Scan for the cell matching the given text and deliver its (x, y) coordinate at center. 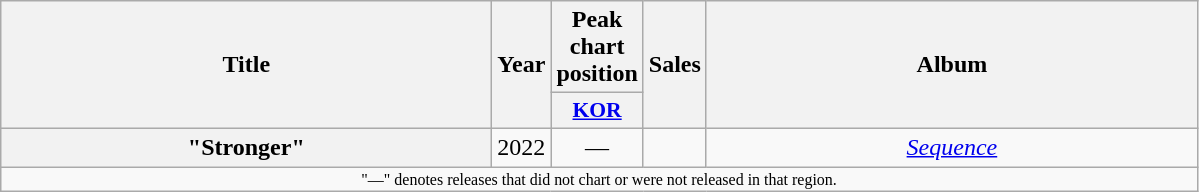
Peak chart position (597, 47)
2022 (522, 147)
Album (952, 65)
"Stronger" (246, 147)
Title (246, 65)
Year (522, 65)
KOR (597, 111)
"—" denotes releases that did not chart or were not released in that region. (600, 178)
— (597, 147)
Sequence (952, 147)
Sales (674, 65)
